Output the (x, y) coordinate of the center of the cell containing the given text.  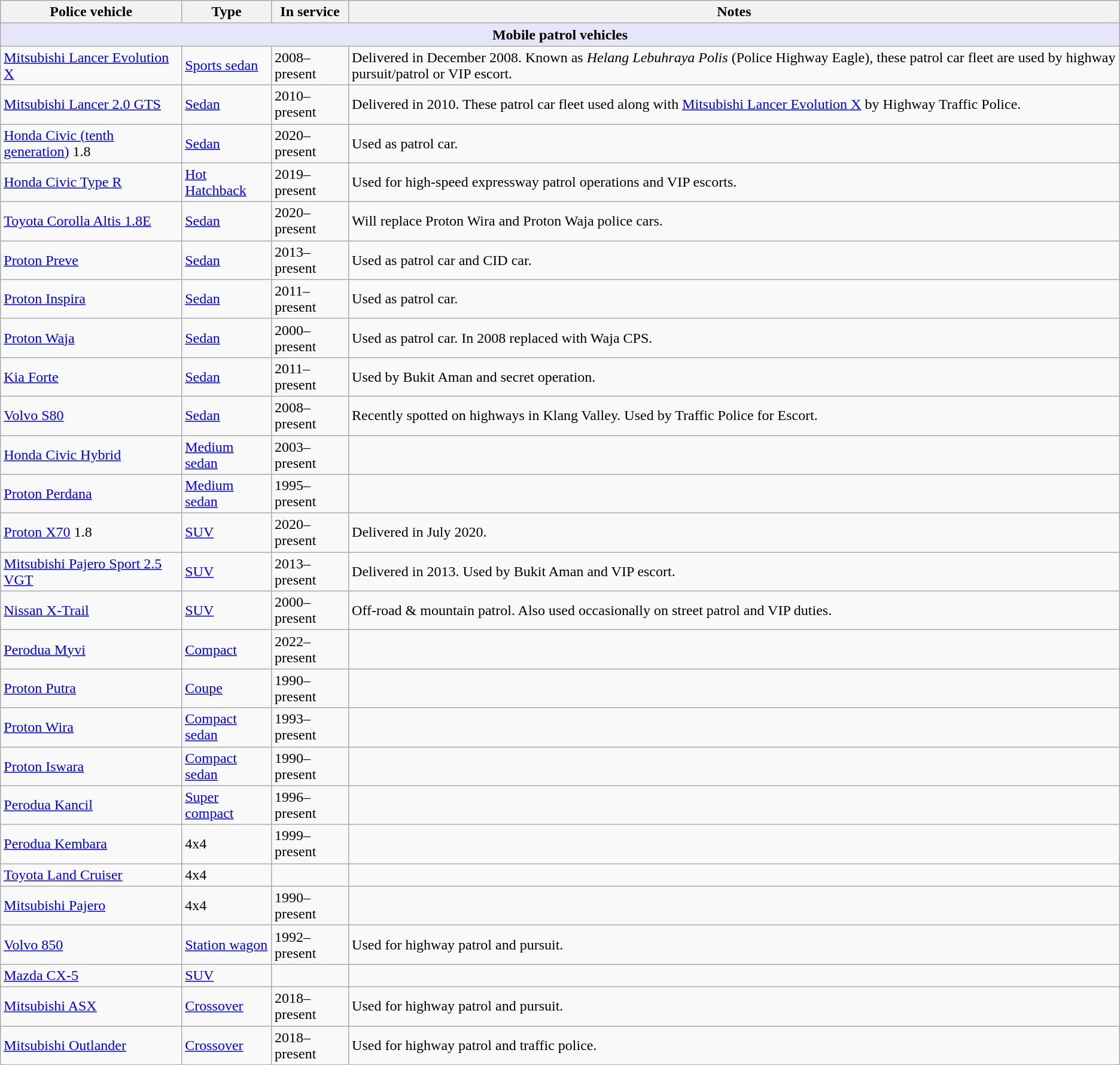
Mitsubishi Lancer 2.0 GTS (91, 104)
1995–present (310, 494)
Type (227, 12)
Notes (735, 12)
Kia Forte (91, 377)
Volvo 850 (91, 944)
Perodua Kembara (91, 844)
Proton Preve (91, 260)
Mitsubishi ASX (91, 1006)
Will replace Proton Wira and Proton Waja police cars. (735, 221)
Coupe (227, 688)
Mitsubishi Pajero Sport 2.5 VGT (91, 572)
Honda Civic Type R (91, 182)
2022–present (310, 650)
Honda Civic Hybrid (91, 455)
1999–present (310, 844)
Mazda CX-5 (91, 975)
Toyota Land Cruiser (91, 875)
Used as patrol car and CID car. (735, 260)
Hot Hatchback (227, 182)
Used by Bukit Aman and secret operation. (735, 377)
Super compact (227, 805)
Mitsubishi Pajero (91, 906)
Proton Iswara (91, 766)
Toyota Corolla Altis 1.8E (91, 221)
Off-road & mountain patrol. Also used occasionally on street patrol and VIP duties. (735, 610)
Recently spotted on highways in Klang Valley. Used by Traffic Police for Escort. (735, 415)
1992–present (310, 944)
Used for high-speed expressway patrol operations and VIP escorts. (735, 182)
Mobile patrol vehicles (560, 35)
2019–present (310, 182)
Station wagon (227, 944)
Used as patrol car. In 2008 replaced with Waja CPS. (735, 337)
Nissan X-Trail (91, 610)
Delivered in July 2020. (735, 532)
Proton Putra (91, 688)
Police vehicle (91, 12)
2003–present (310, 455)
Mitsubishi Lancer Evolution X (91, 66)
Perodua Myvi (91, 650)
1996–present (310, 805)
Proton Perdana (91, 494)
Perodua Kancil (91, 805)
1993–present (310, 728)
Proton Wira (91, 728)
Used for highway patrol and traffic police. (735, 1045)
Volvo S80 (91, 415)
2010–present (310, 104)
Delivered in 2013. Used by Bukit Aman and VIP escort. (735, 572)
Proton Waja (91, 337)
Delivered in 2010. These patrol car fleet used along with Mitsubishi Lancer Evolution X by Highway Traffic Police. (735, 104)
Sports sedan (227, 66)
Honda Civic (tenth generation) 1.8 (91, 144)
Proton X70 1.8 (91, 532)
In service (310, 12)
Compact (227, 650)
Proton Inspira (91, 299)
Mitsubishi Outlander (91, 1045)
